Capture the cell that displays the provided text and extract its [X, Y] central coordinate. 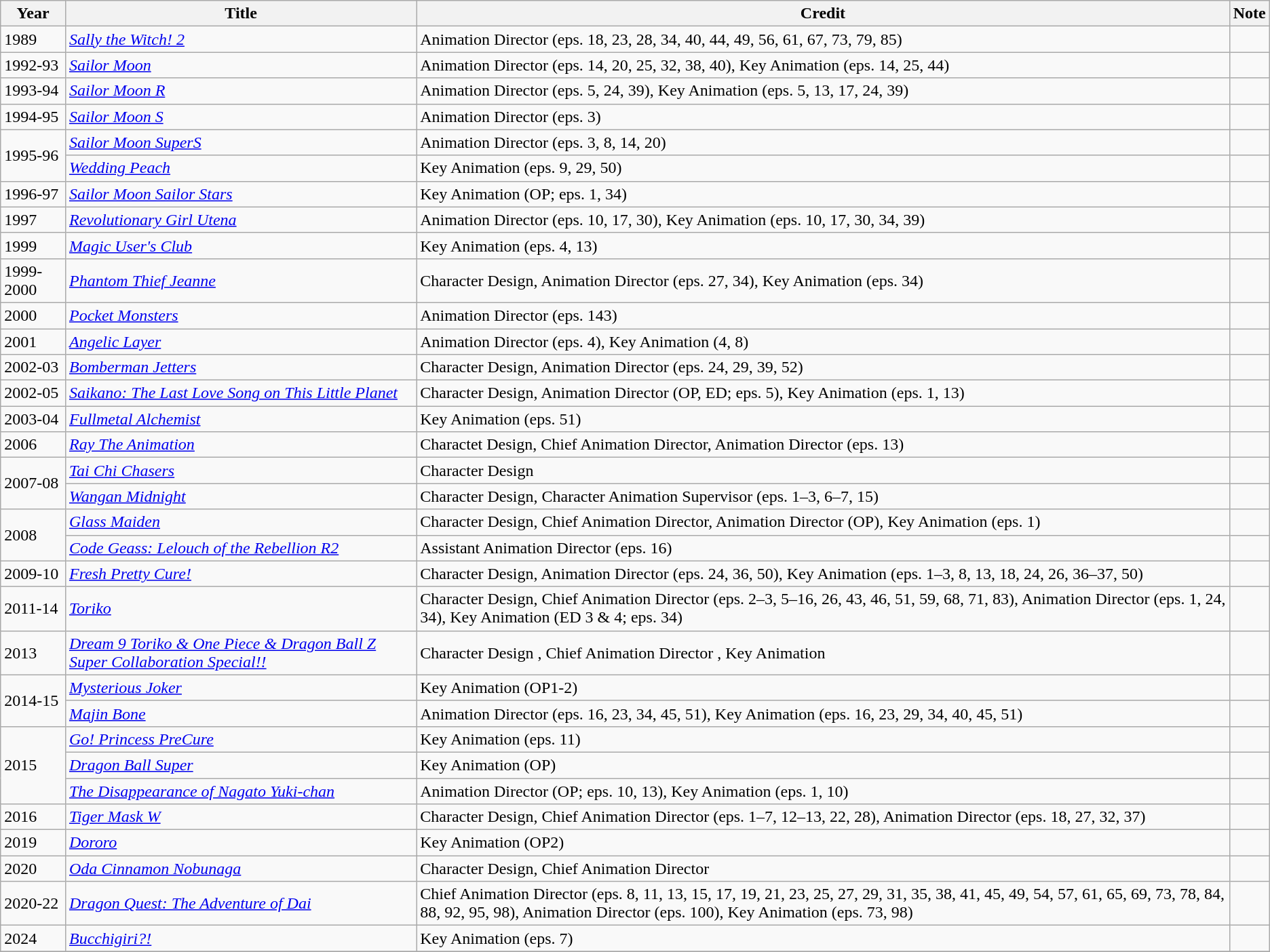
Bomberman Jetters [240, 368]
Mysterious Joker [240, 688]
Wedding Peach [240, 168]
1989 [33, 39]
2015 [33, 765]
2014-15 [33, 700]
Angelic Layer [240, 341]
Animation Director (eps. 4), Key Animation (4, 8) [823, 341]
Key Animation (eps. 7) [823, 938]
1993-94 [33, 91]
2002-05 [33, 393]
2006 [33, 445]
Key Animation (eps. 9, 29, 50) [823, 168]
Fullmetal Alchemist [240, 419]
Sailor Moon Sailor Stars [240, 194]
Character Design, Chief Animation Director (eps. 1–7, 12–13, 22, 28), Animation Director (eps. 18, 27, 32, 37) [823, 817]
Dream 9 Toriko & One Piece & Dragon Ball Z Super Collaboration Special!! [240, 652]
Character Design [823, 471]
Character Design, Character Animation Supervisor (eps. 1–3, 6–7, 15) [823, 496]
Animation Director (OP; eps. 10, 13), Key Animation (eps. 1, 10) [823, 791]
Dororo [240, 843]
Glass Maiden [240, 522]
Sailor Moon SuperS [240, 142]
Key Animation (eps. 4, 13) [823, 245]
2019 [33, 843]
Ray The Animation [240, 445]
Character Design, Chief Animation Director [823, 869]
1996-97 [33, 194]
2016 [33, 817]
1999 [33, 245]
2020 [33, 869]
Animation Director (eps. 18, 23, 28, 34, 40, 44, 49, 56, 61, 67, 73, 79, 85) [823, 39]
2013 [33, 652]
Animation Director (eps. 143) [823, 315]
2008 [33, 535]
Key Animation (eps. 11) [823, 739]
Magic User's Club [240, 245]
1999-2000 [33, 281]
2011-14 [33, 609]
Tiger Mask W [240, 817]
Note [1250, 14]
Credit [823, 14]
Majin Bone [240, 713]
Toriko [240, 609]
2020-22 [33, 903]
Sally the Witch! 2 [240, 39]
1995-96 [33, 155]
Sailor Moon S [240, 117]
Wangan Midnight [240, 496]
Assistant Animation Director (eps. 16) [823, 548]
Dragon Quest: The Adventure of Dai [240, 903]
Character Design, Animation Director (eps. 24, 29, 39, 52) [823, 368]
Animation Director (eps. 10, 17, 30), Key Animation (eps. 10, 17, 30, 34, 39) [823, 220]
1997 [33, 220]
2024 [33, 938]
Key Animation (eps. 51) [823, 419]
Oda Cinnamon Nobunaga [240, 869]
The Disappearance of Nagato Yuki-chan [240, 791]
Character Design, Animation Director (eps. 24, 36, 50), Key Animation (eps. 1–3, 8, 13, 18, 24, 26, 36–37, 50) [823, 574]
1992-93 [33, 65]
Animation Director (eps. 5, 24, 39), Key Animation (eps. 5, 13, 17, 24, 39) [823, 91]
Key Animation (OP; eps. 1, 34) [823, 194]
Saikano: The Last Love Song on This Little Planet [240, 393]
2007-08 [33, 483]
Title [240, 14]
Sailor Moon [240, 65]
Character Design , Chief Animation Director , Key Animation [823, 652]
Character Design, Animation Director (OP, ED; eps. 5), Key Animation (eps. 1, 13) [823, 393]
Pocket Monsters [240, 315]
2001 [33, 341]
Key Animation (OP1-2) [823, 688]
Fresh Pretty Cure! [240, 574]
Phantom Thief Jeanne [240, 281]
Animation Director (eps. 16, 23, 34, 45, 51), Key Animation (eps. 16, 23, 29, 34, 40, 45, 51) [823, 713]
Animation Director (eps. 3) [823, 117]
Charactet Design, Chief Animation Director, Animation Director (eps. 13) [823, 445]
Animation Director (eps. 3, 8, 14, 20) [823, 142]
2000 [33, 315]
Animation Director (eps. 14, 20, 25, 32, 38, 40), Key Animation (eps. 14, 25, 44) [823, 65]
Tai Chi Chasers [240, 471]
2003-04 [33, 419]
Character Design, Animation Director (eps. 27, 34), Key Animation (eps. 34) [823, 281]
Code Geass: Lelouch of the Rebellion R2 [240, 548]
Revolutionary Girl Utena [240, 220]
Key Animation (OP2) [823, 843]
Character Design, Chief Animation Director, Animation Director (OP), Key Animation (eps. 1) [823, 522]
Dragon Ball Super [240, 765]
2009-10 [33, 574]
Bucchigiri?! [240, 938]
1994-95 [33, 117]
Year [33, 14]
Go! Princess PreCure [240, 739]
Key Animation (OP) [823, 765]
2002-03 [33, 368]
Sailor Moon R [240, 91]
